Return the [X, Y] coordinate for the center point of the cell that contains the specified text.  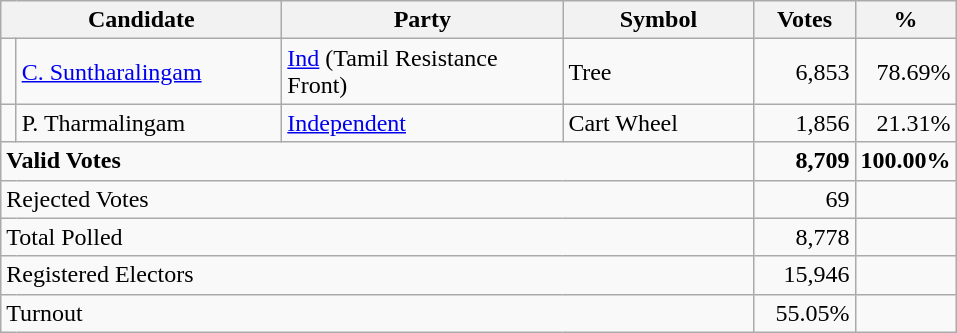
Total Polled [378, 237]
Cart Wheel [658, 123]
6,853 [804, 72]
Turnout [378, 313]
8,778 [804, 237]
Party [422, 20]
Tree [658, 72]
69 [804, 199]
1,856 [804, 123]
78.69% [906, 72]
21.31% [906, 123]
55.05% [804, 313]
100.00% [906, 161]
Valid Votes [378, 161]
Symbol [658, 20]
15,946 [804, 275]
C. Suntharalingam [149, 72]
Votes [804, 20]
% [906, 20]
8,709 [804, 161]
Candidate [142, 20]
Ind (Tamil Resistance Front) [422, 72]
Rejected Votes [378, 199]
Registered Electors [378, 275]
P. Tharmalingam [149, 123]
Independent [422, 123]
